From the cell containing the given text, extract its center point as [x, y] coordinate. 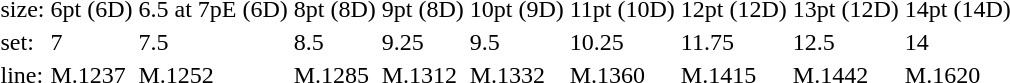
8.5 [334, 42]
7 [92, 42]
7.5 [213, 42]
9.5 [516, 42]
9.25 [422, 42]
12.5 [846, 42]
10.25 [622, 42]
11.75 [734, 42]
